Search for the cell housing the specified text and yield its (X, Y) center coordinate. 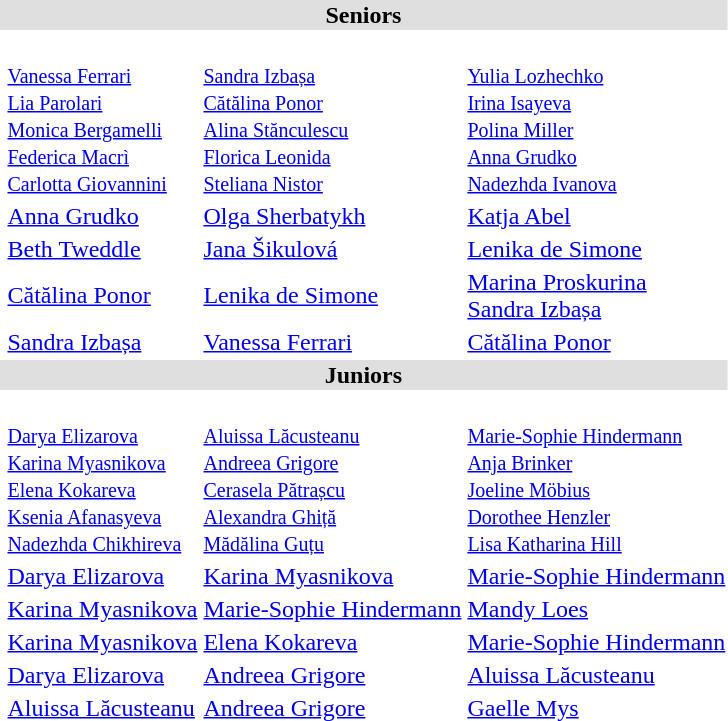
Darya ElizarovaKarina MyasnikovaElena KokarevaKsenia AfanasyevaNadezhda Chikhireva (102, 476)
Elena Kokareva (332, 642)
Seniors (364, 15)
Sandra IzbașaCătălina PonorAlina StănculescuFlorica LeonidaSteliana Nistor (332, 116)
Yulia LozhechkoIrina IsayevaPolina MillerAnna GrudkoNadezhda Ivanova (596, 116)
Jana Šikulová (332, 249)
Juniors (364, 375)
Sandra Izbașa (102, 342)
Katja Abel (596, 216)
Mandy Loes (596, 609)
Vanessa FerrariLia ParolariMonica BergamelliFederica MacrìCarlotta Giovannini (102, 116)
Andreea Grigore (332, 675)
Olga Sherbatykh (332, 216)
Marie-Sophie HindermannAnja BrinkerJoeline MöbiusDorothee HenzlerLisa Katharina Hill (596, 476)
Anna Grudko (102, 216)
Aluissa LăcusteanuAndreea GrigoreCerasela PătrașcuAlexandra GhițăMădălina Guțu (332, 476)
Vanessa Ferrari (332, 342)
Aluissa Lăcusteanu (596, 675)
Beth Tweddle (102, 249)
Marina Proskurina Sandra Izbașa (596, 296)
